Locate the cell with the specified text and output its (X, Y) center coordinate. 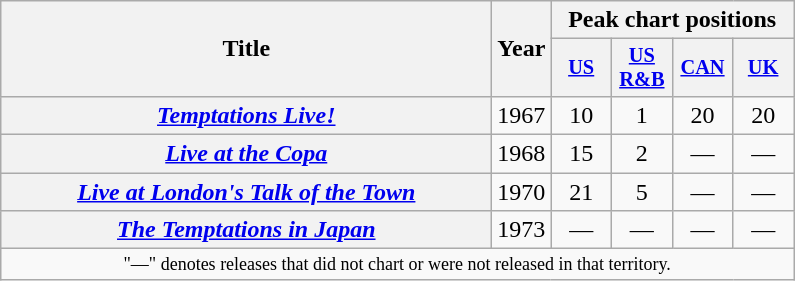
10 (582, 115)
Peak chart positions (672, 20)
Title (246, 49)
1967 (522, 115)
5 (642, 192)
1 (642, 115)
Temptations Live! (246, 115)
2 (642, 154)
US (582, 68)
Live at the Copa (246, 154)
"—" denotes releases that did not chart or were not released in that territory. (398, 264)
Live at London's Talk of the Town (246, 192)
Year (522, 49)
15 (582, 154)
The Temptations in Japan (246, 230)
1968 (522, 154)
21 (582, 192)
USR&B (642, 68)
CAN (702, 68)
UK (764, 68)
1970 (522, 192)
1973 (522, 230)
